Pinpoint the cell where the given text exists, returning its (X, Y) midpoint coordinate. 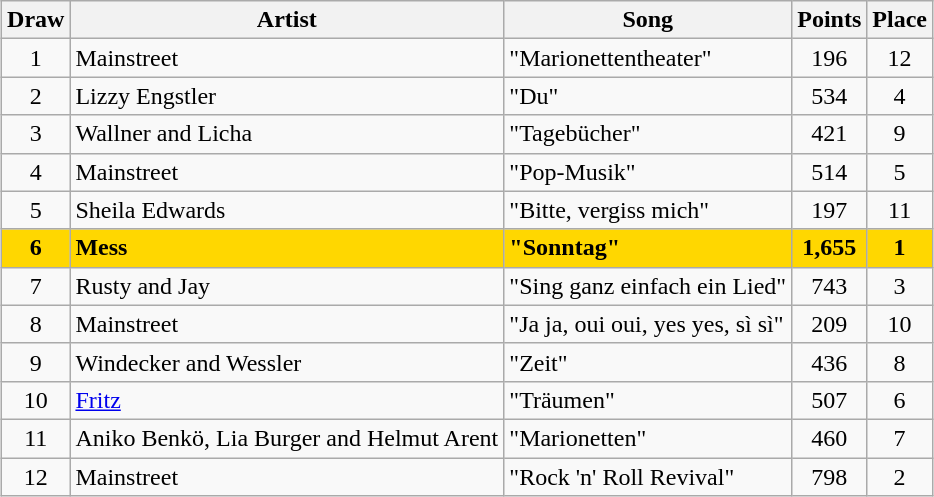
743 (830, 286)
Place (900, 20)
"Sing ganz einfach ein Lied" (648, 286)
209 (830, 324)
Lizzy Engstler (287, 96)
Rusty and Jay (287, 286)
798 (830, 477)
Mess (287, 248)
Aniko Benkö, Lia Burger and Helmut Arent (287, 438)
460 (830, 438)
"Marionettentheater" (648, 58)
514 (830, 172)
"Tagebücher" (648, 134)
"Pop-Musik" (648, 172)
Sheila Edwards (287, 210)
Points (830, 20)
"Du" (648, 96)
Fritz (287, 400)
421 (830, 134)
Windecker and Wessler (287, 362)
"Zeit" (648, 362)
534 (830, 96)
Wallner and Licha (287, 134)
"Marionetten" (648, 438)
436 (830, 362)
Song (648, 20)
507 (830, 400)
"Träumen" (648, 400)
1,655 (830, 248)
"Bitte, vergiss mich" (648, 210)
196 (830, 58)
"Ja ja, oui oui, yes yes, sì sì" (648, 324)
"Sonntag" (648, 248)
Draw (36, 20)
197 (830, 210)
"Rock 'n' Roll Revival" (648, 477)
Artist (287, 20)
